Capture the cell that displays the provided text and extract its [X, Y] central coordinate. 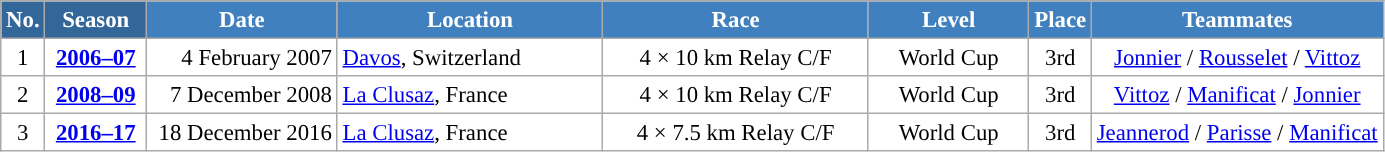
Vittoz / Manificat / Jonnier [1237, 95]
4 × 7.5 km Relay C/F [736, 133]
2008–09 [96, 95]
4 February 2007 [242, 58]
No. [23, 20]
2 [23, 95]
7 December 2008 [242, 95]
Level [948, 20]
Race [736, 20]
2016–17 [96, 133]
3 [23, 133]
Jeannerod / Parisse / Manificat [1237, 133]
Jonnier / Rousselet / Vittoz [1237, 58]
Season [96, 20]
Teammates [1237, 20]
1 [23, 58]
2006–07 [96, 58]
Date [242, 20]
18 December 2016 [242, 133]
Davos, Switzerland [470, 58]
Location [470, 20]
Place [1060, 20]
